Determine the [X, Y] coordinate at the center of the cell enclosing the given text.  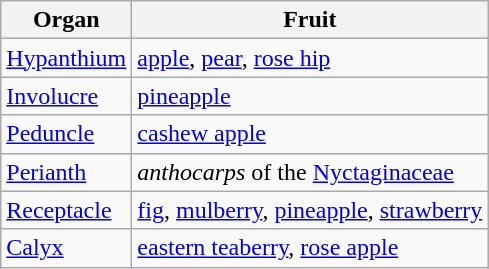
Calyx [66, 248]
fig, mulberry, pineapple, strawberry [310, 210]
eastern teaberry, rose apple [310, 248]
Organ [66, 20]
Hypanthium [66, 58]
apple, pear, rose hip [310, 58]
Peduncle [66, 134]
anthocarps of the Nyctaginaceae [310, 172]
Receptacle [66, 210]
Fruit [310, 20]
Involucre [66, 96]
pineapple [310, 96]
Perianth [66, 172]
cashew apple [310, 134]
